Locate the cell with the specified text and output its [x, y] center coordinate. 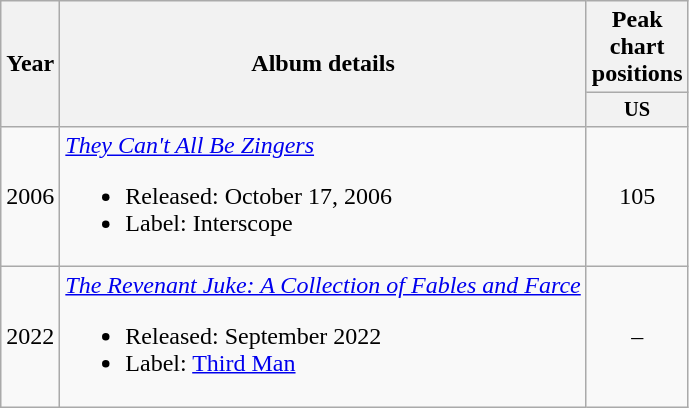
The Revenant Juke: A Collection of Fables and FarceReleased: September 2022Label: Third Man [323, 337]
Album details [323, 64]
US [637, 110]
2022 [30, 337]
– [637, 337]
They Can't All Be ZingersReleased: October 17, 2006Label: Interscope [323, 196]
105 [637, 196]
Year [30, 64]
2006 [30, 196]
Peak chart positions [637, 47]
